Scan for the cell matching the given text and deliver its (x, y) coordinate at center. 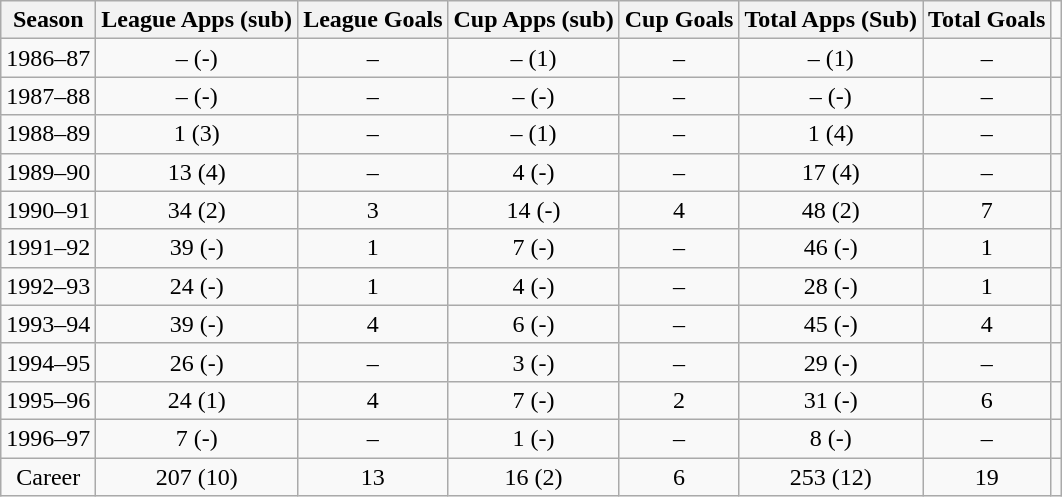
8 (-) (831, 438)
45 (-) (831, 324)
29 (-) (831, 362)
1 (4) (831, 134)
26 (-) (197, 362)
Cup Apps (sub) (534, 20)
253 (12) (831, 477)
19 (987, 477)
13 (4) (197, 172)
28 (-) (831, 286)
48 (2) (831, 210)
1989–90 (48, 172)
League Apps (sub) (197, 20)
3 (-) (534, 362)
1987–88 (48, 96)
1992–93 (48, 286)
Cup Goals (679, 20)
1996–97 (48, 438)
17 (4) (831, 172)
1988–89 (48, 134)
1994–95 (48, 362)
1995–96 (48, 400)
Career (48, 477)
24 (-) (197, 286)
24 (1) (197, 400)
46 (-) (831, 248)
16 (2) (534, 477)
31 (-) (831, 400)
1993–94 (48, 324)
Total Goals (987, 20)
2 (679, 400)
34 (2) (197, 210)
1986–87 (48, 58)
6 (-) (534, 324)
14 (-) (534, 210)
1991–92 (48, 248)
1 (-) (534, 438)
13 (373, 477)
League Goals (373, 20)
Total Apps (Sub) (831, 20)
1 (3) (197, 134)
Season (48, 20)
207 (10) (197, 477)
7 (987, 210)
3 (373, 210)
1990–91 (48, 210)
